Locate the cell with the specified text and output its [X, Y] center coordinate. 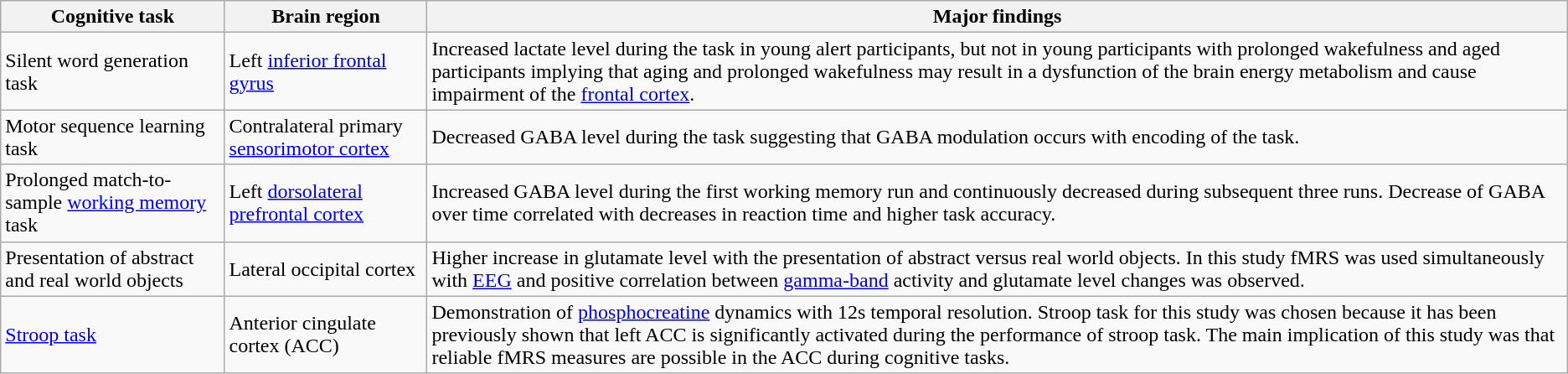
Cognitive task [112, 17]
Decreased GABA level during the task suggesting that GABA modulation occurs with encoding of the task. [997, 138]
Major findings [997, 17]
Presentation of abstract and real world objects [112, 268]
Contralateral primary sensorimotor cortex [326, 138]
Brain region [326, 17]
Silent word generation task [112, 71]
Left dorsolateral prefrontal cortex [326, 203]
Left inferior frontal gyrus [326, 71]
Prolonged match-to-sample working memory task [112, 203]
Lateral occipital cortex [326, 268]
Anterior cingulate cortex (ACC) [326, 335]
Stroop task [112, 335]
Motor sequence learning task [112, 138]
